From the cell containing the given text, extract its center point as (X, Y) coordinate. 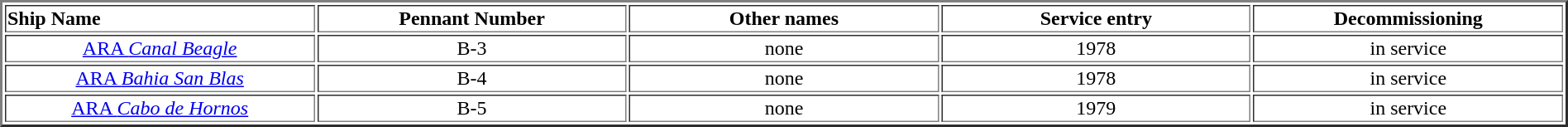
Decommissioning (1408, 18)
B-4 (471, 78)
Ship Name (160, 18)
Service entry (1096, 18)
B-3 (471, 48)
ARA Canal Beagle (160, 48)
ARA Bahia San Blas (160, 78)
Other names (784, 18)
ARA Cabo de Hornos (160, 108)
Pennant Number (471, 18)
1979 (1096, 108)
B-5 (471, 108)
